For the text-containing cell, return its midpoint in [x, y] coordinate format. 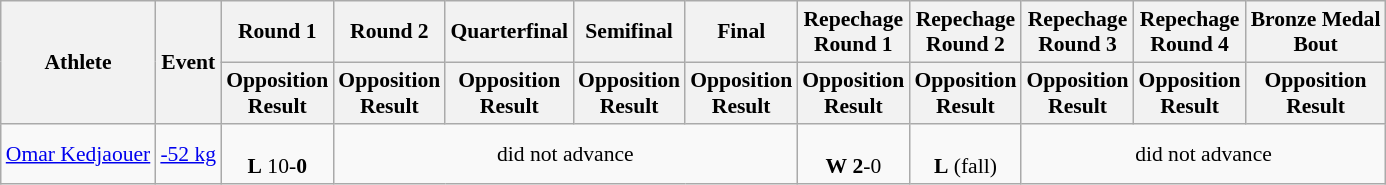
Quarterfinal [509, 32]
Semifinal [629, 32]
Event [188, 62]
Round 2 [389, 32]
RepechageRound 1 [853, 32]
Bronze MedalBout [1316, 32]
RepechageRound 3 [1077, 32]
L 10-0 [277, 154]
Final [741, 32]
L (fall) [965, 154]
RepechageRound 2 [965, 32]
-52 kg [188, 154]
Athlete [78, 62]
W 2-0 [853, 154]
RepechageRound 4 [1190, 32]
Round 1 [277, 32]
Omar Kedjaouer [78, 154]
